Return the (X, Y) coordinate for the center point of the cell that contains the specified text.  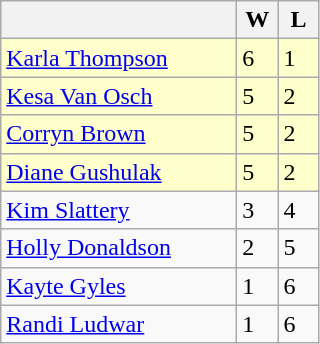
Randi Ludwar (119, 324)
4 (298, 210)
Kayte Gyles (119, 286)
Kesa Van Osch (119, 96)
Holly Donaldson (119, 248)
Diane Gushulak (119, 172)
Corryn Brown (119, 134)
W (258, 20)
L (298, 20)
Karla Thompson (119, 58)
3 (258, 210)
Kim Slattery (119, 210)
